Determine the [X, Y] coordinate at the center of the cell enclosing the given text.  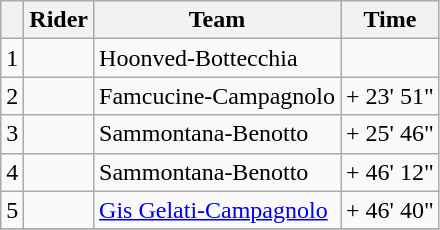
Time [390, 20]
Hoonved-Bottecchia [218, 58]
+ 23' 51" [390, 96]
+ 46' 12" [390, 172]
2 [12, 96]
Gis Gelati-Campagnolo [218, 210]
+ 25' 46" [390, 134]
3 [12, 134]
+ 46' 40" [390, 210]
Rider [59, 20]
5 [12, 210]
4 [12, 172]
Famcucine-Campagnolo [218, 96]
1 [12, 58]
Team [218, 20]
